From the cell containing the given text, extract its center point as (x, y) coordinate. 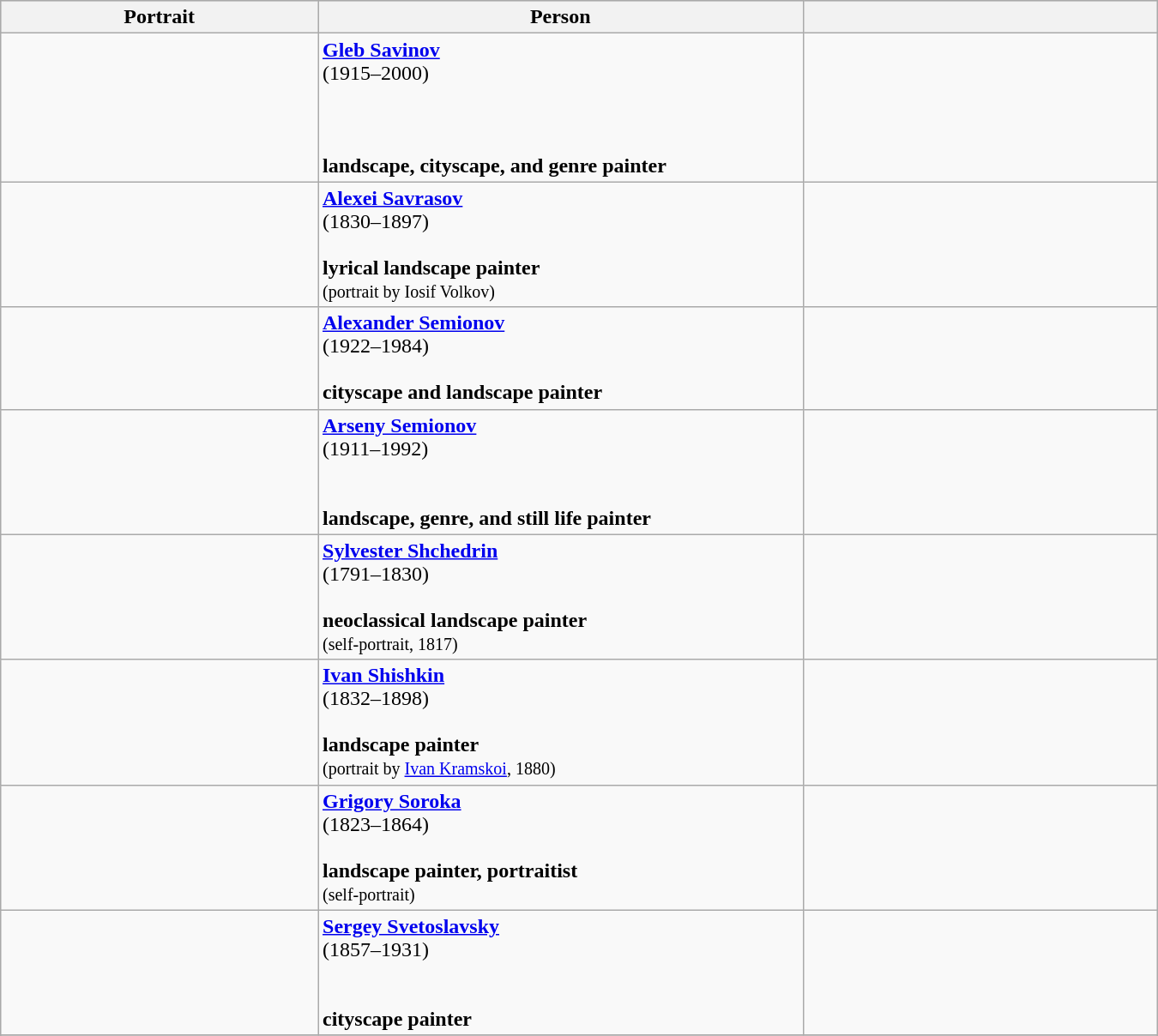
Gleb Savinov (1915–2000)landscape, cityscape, and genre painter (560, 108)
Alexander Semionov (1922–1984) cityscape and landscape painter (560, 358)
Sylvester Shchedrin (1791–1830) neoclassical landscape painter(self-portrait, 1817) (560, 597)
Portrait (160, 17)
Ivan Shishkin (1832–1898)landscape painter(portrait by Ivan Kramskoi, 1880) (560, 722)
Person (560, 17)
Grigory Soroka(1823–1864)landscape painter, portraitist(self-portrait) (560, 847)
Alexei Savrasov (1830–1897) lyrical landscape painter(portrait by Iosif Volkov) (560, 244)
Sergey Svetoslavsky (1857–1931) cityscape painter (560, 973)
Arseny Semionov (1911–1992) landscape, genre, and still life painter (560, 472)
